Detect which cell encompasses the target text, then output its [X, Y] center coordinate. 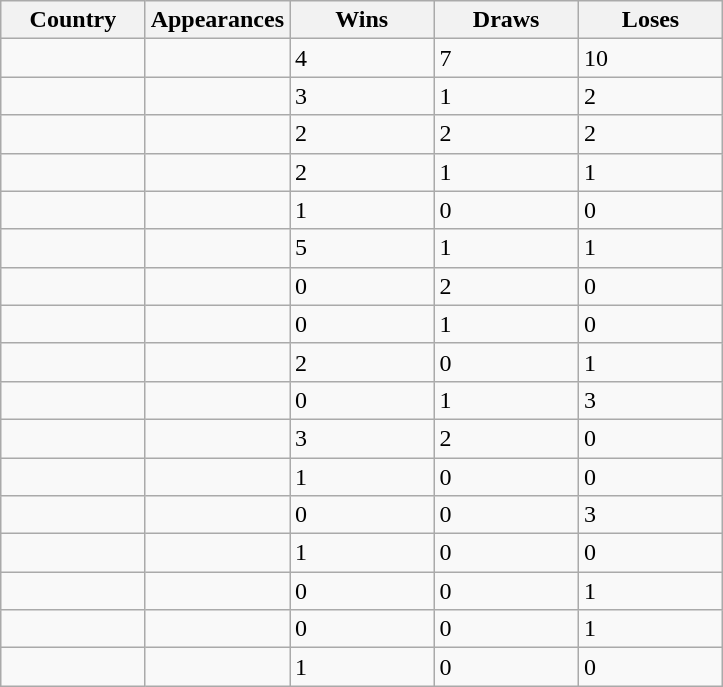
10 [650, 58]
Appearances [217, 20]
Loses [650, 20]
5 [362, 248]
Draws [506, 20]
Country [73, 20]
Wins [362, 20]
7 [506, 58]
4 [362, 58]
